Pinpoint the cell where the given text exists, returning its [X, Y] midpoint coordinate. 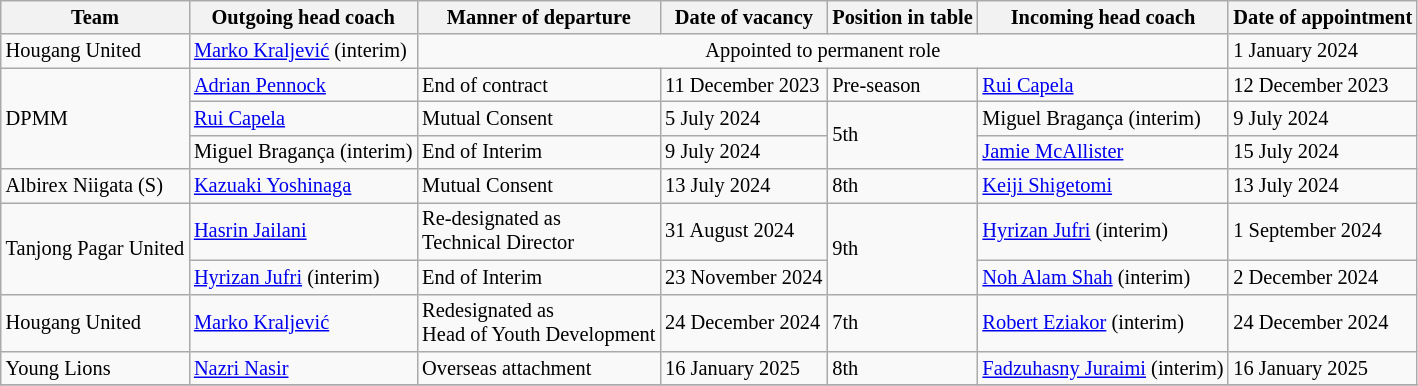
Pre-season [902, 85]
Outgoing head coach [303, 17]
DPMM [95, 118]
Marko Kraljević [303, 323]
Appointed to permanent role [822, 51]
Adrian Pennock [303, 85]
7th [902, 323]
Noh Alam Shah (interim) [1104, 277]
Jamie McAllister [1104, 152]
1 September 2024 [1322, 231]
Date of appointment [1322, 17]
1 January 2024 [1322, 51]
11 December 2023 [744, 85]
Redesignated as Head of Youth Development [538, 323]
Marko Kraljević (interim) [303, 51]
Albirex Niigata (S) [95, 186]
Incoming head coach [1104, 17]
Young Lions [95, 368]
Overseas attachment [538, 368]
23 November 2024 [744, 277]
Re-designated as Technical Director [538, 231]
2 December 2024 [1322, 277]
Fadzuhasny Juraimi (interim) [1104, 368]
15 July 2024 [1322, 152]
Hasrin Jailani [303, 231]
Robert Eziakor (interim) [1104, 323]
Kazuaki Yoshinaga [303, 186]
Nazri Nasir [303, 368]
12 December 2023 [1322, 85]
Team [95, 17]
Tanjong Pagar United [95, 248]
Keiji Shigetomi [1104, 186]
31 August 2024 [744, 231]
Date of vacancy [744, 17]
End of contract [538, 85]
Position in table [902, 17]
5 July 2024 [744, 118]
Manner of departure [538, 17]
9th [902, 248]
5th [902, 134]
